Pinpoint the cell where the given text exists, returning its (x, y) midpoint coordinate. 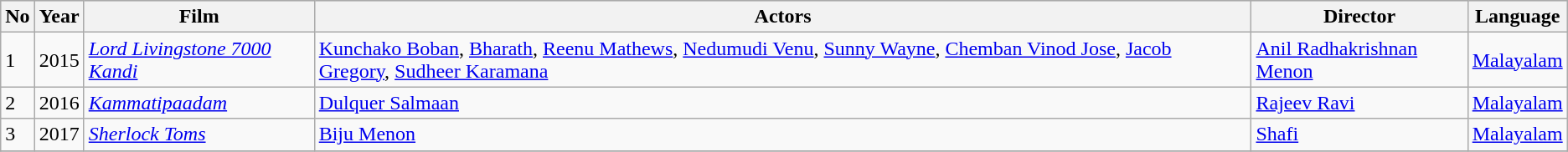
Director (1359, 17)
2016 (59, 103)
Sherlock Toms (199, 134)
Anil Radhakrishnan Menon (1359, 60)
Kunchako Boban, Bharath, Reenu Mathews, Nedumudi Venu, Sunny Wayne, Chemban Vinod Jose, Jacob Gregory, Sudheer Karamana (782, 60)
3 (18, 134)
Year (59, 17)
2 (18, 103)
1 (18, 60)
Shafi (1359, 134)
Actors (782, 17)
Dulquer Salmaan (782, 103)
Lord Livingstone 7000 Kandi (199, 60)
2017 (59, 134)
No (18, 17)
Language (1518, 17)
Rajeev Ravi (1359, 103)
Kammatipaadam (199, 103)
2015 (59, 60)
Biju Menon (782, 134)
Film (199, 17)
